For the text-containing cell, return its midpoint in [x, y] coordinate format. 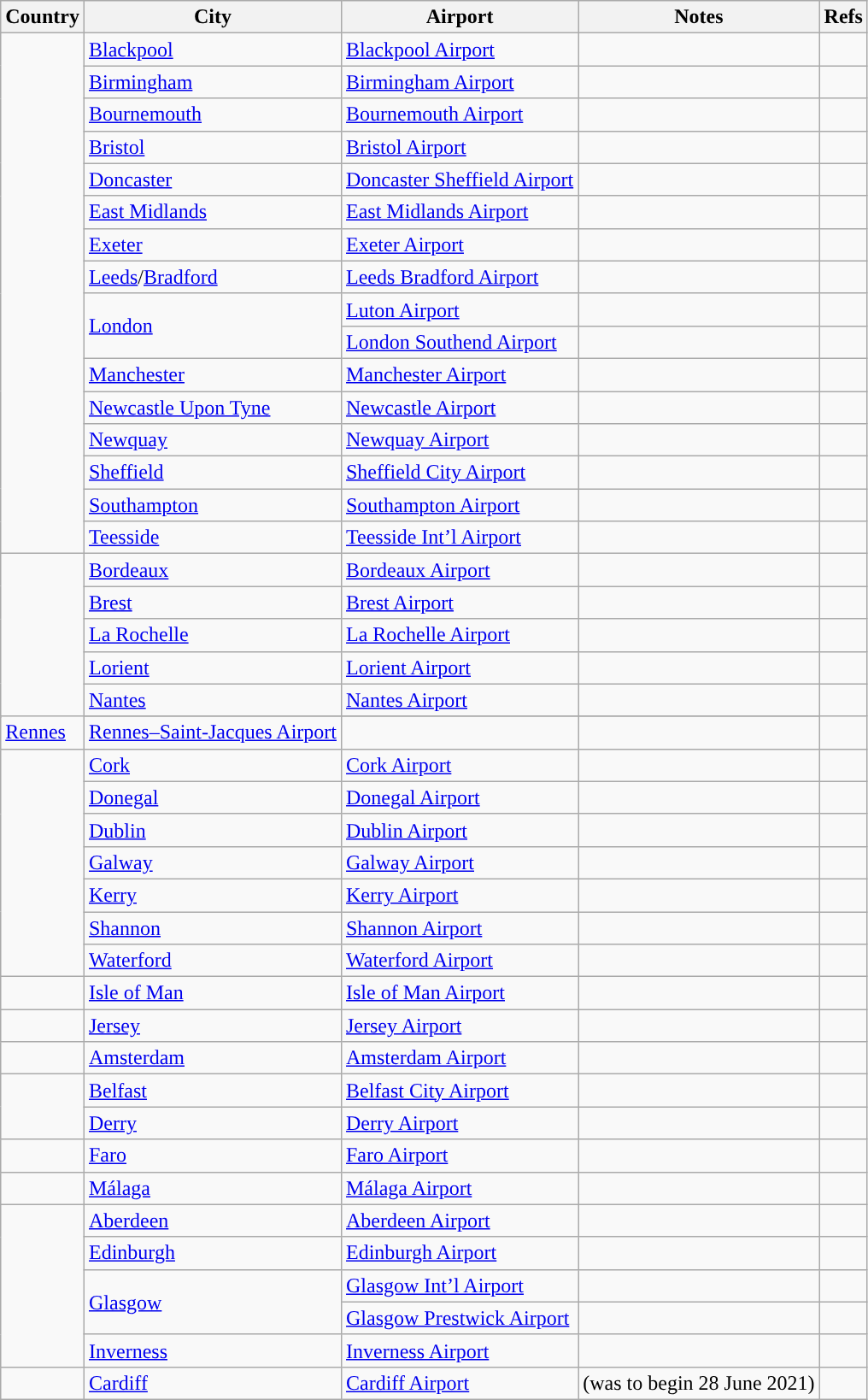
Southampton [212, 505]
Glasgow Int’l Airport [460, 1285]
Birmingham Airport [460, 82]
Lorient [212, 668]
Bordeaux [212, 570]
Dublin [212, 830]
La Rochelle [212, 635]
Edinburgh Airport [460, 1253]
Newcastle Upon Tyne [212, 408]
Galway Airport [460, 862]
Newquay [212, 440]
Brest Airport [460, 603]
Kerry Airport [460, 895]
Galway [212, 862]
London Southend Airport [460, 342]
City [212, 17]
Donegal [212, 797]
Rennes [43, 732]
Nantes [212, 700]
(was to begin 28 June 2021) [699, 1383]
Refs [843, 17]
Inverness [212, 1350]
Leeds Bradford Airport [460, 277]
Bournemouth [212, 115]
Brest [212, 603]
Dublin Airport [460, 830]
Notes [699, 17]
Glasgow Prestwick Airport [460, 1318]
Cork Airport [460, 765]
Belfast [212, 1091]
Isle of Man Airport [460, 993]
Leeds/Bradford [212, 277]
Birmingham [212, 82]
Nantes Airport [460, 700]
Country [43, 17]
Airport [460, 17]
Derry [212, 1123]
East Midlands [212, 212]
Sheffield City Airport [460, 473]
Manchester [212, 374]
London [212, 326]
Lorient Airport [460, 668]
Jersey [212, 1026]
Waterford Airport [460, 961]
Blackpool Airport [460, 50]
Bournemouth Airport [460, 115]
Aberdeen Airport [460, 1221]
Derry Airport [460, 1123]
Donegal Airport [460, 797]
Málaga Airport [460, 1188]
La Rochelle Airport [460, 635]
Isle of Man [212, 993]
Cardiff [212, 1383]
Shannon [212, 927]
Shannon Airport [460, 927]
Cork [212, 765]
Sheffield [212, 473]
Exeter [212, 244]
Edinburgh [212, 1253]
Jersey Airport [460, 1026]
Glasgow [212, 1302]
Southampton Airport [460, 505]
Faro Airport [460, 1156]
Teesside Int’l Airport [460, 538]
Newcastle Airport [460, 408]
Belfast City Airport [460, 1091]
Exeter Airport [460, 244]
Amsterdam Airport [460, 1058]
Amsterdam [212, 1058]
Teesside [212, 538]
Aberdeen [212, 1221]
Bristol Airport [460, 147]
Doncaster Sheffield Airport [460, 179]
Bordeaux Airport [460, 570]
Rennes–Saint-Jacques Airport [212, 732]
East Midlands Airport [460, 212]
Faro [212, 1156]
Blackpool [212, 50]
Inverness Airport [460, 1350]
Manchester Airport [460, 374]
Luton Airport [460, 309]
Cardiff Airport [460, 1383]
Kerry [212, 895]
Doncaster [212, 179]
Newquay Airport [460, 440]
Málaga [212, 1188]
Bristol [212, 147]
Waterford [212, 961]
